Locate the cell with the specified text and output its (x, y) center coordinate. 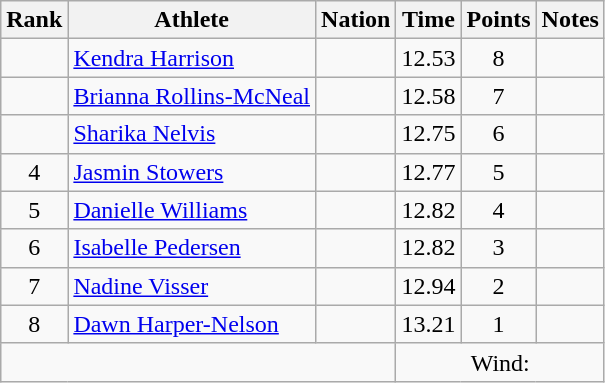
Danielle Williams (192, 210)
Rank (34, 20)
Athlete (192, 20)
Sharika Nelvis (192, 134)
Wind: (500, 362)
Points (498, 20)
12.94 (428, 286)
Time (428, 20)
Jasmin Stowers (192, 172)
12.77 (428, 172)
Nation (356, 20)
Nadine Visser (192, 286)
Kendra Harrison (192, 58)
13.21 (428, 324)
1 (498, 324)
12.58 (428, 96)
2 (498, 286)
12.53 (428, 58)
Isabelle Pedersen (192, 248)
12.75 (428, 134)
Dawn Harper-Nelson (192, 324)
Notes (570, 20)
3 (498, 248)
Brianna Rollins-McNeal (192, 96)
